Pinpoint the cell where the given text exists, returning its [x, y] midpoint coordinate. 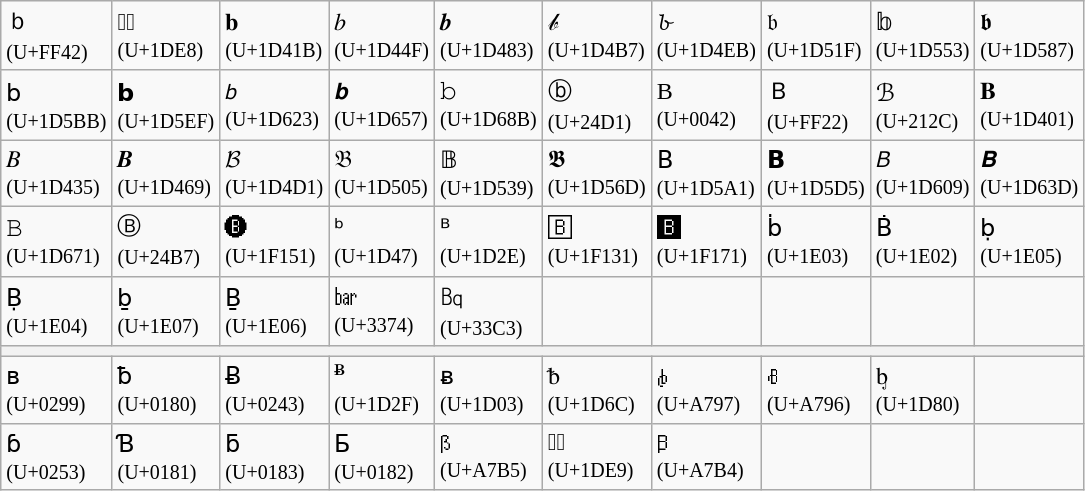
𝕭 (U+1D56D) [596, 174]
𝙗 (U+1D657) [382, 105]
𝑏 (U+1D44F) [382, 36]
𝓫 (U+1D4EB) [706, 36]
𝐁 (U+1D401) [1030, 105]
𝒷 (U+1D4B7) [596, 36]
ƀ (U+0180) [166, 390]
ℬ (U+212C) [922, 105]
𝚋 (U+1D68B) [488, 105]
ḃ (U+1E03) [816, 241]
ᵬ (U+1D6C) [596, 390]
𝘣 (U+1D623) [274, 105]
Ƀ (U+0243) [274, 390]
𝑩 (U+1D469) [166, 174]
ɓ (U+0253) [56, 456]
🄱 (U+1F131) [596, 241]
ḅ (U+1E05) [1030, 241]
ᴃ (U+1D03) [488, 390]
ꞗ (U+A797) [706, 390]
㏃ (U+33C3) [488, 311]
Ｂ (U+FF22) [816, 105]
Ḃ (U+1E02) [922, 241]
ᶀ (U+1D80) [922, 390]
𝔟 (U+1D51F) [816, 36]
◌ᷨ (U+1DE8) [166, 36]
𝘉 (U+1D609) [922, 174]
Ⓑ (U+24B7) [166, 241]
🅱 (U+1F171) [706, 241]
ƃ (U+0183) [274, 456]
Ꞗ (U+A796) [816, 390]
ꞵ (U+A7B5) [488, 456]
Ḅ (U+1E04) [56, 311]
𝓑 (U+1D4D1) [274, 174]
B (U+0042) [706, 105]
𝙱 (U+1D671) [56, 241]
𝖻 (U+1D5BB) [56, 105]
Ƃ (U+0182) [382, 456]
𝕓 (U+1D553) [922, 36]
𝒃 (U+1D483) [488, 36]
🅑 (U+1F151) [274, 241]
ｂ (U+FF42) [56, 36]
ᴮ (U+1D2E) [488, 241]
ʙ (U+0299) [56, 390]
Ɓ (U+0181) [166, 456]
𝗯 (U+1D5EF) [166, 105]
ⓑ (U+24D1) [596, 105]
ᵇ (U+1D47) [382, 241]
Ḇ (U+1E06) [274, 311]
𝔅 (U+1D505) [382, 174]
𝐛 (U+1D41B) [274, 36]
𝖇 (U+1D587) [1030, 36]
𝔹 (U+1D539) [488, 174]
ḇ (U+1E07) [166, 311]
𝘽 (U+1D63D) [1030, 174]
𝖡 (U+1D5A1) [706, 174]
◌ᷩ (U+1DE9) [596, 456]
Ꞵ (U+A7B4) [706, 456]
𝗕 (U+1D5D5) [816, 174]
𝐵 (U+1D435) [56, 174]
㍴ (U+3374) [382, 311]
ᴯ (U+1D2F) [382, 390]
